Pinpoint the cell where the given text exists, returning its [x, y] midpoint coordinate. 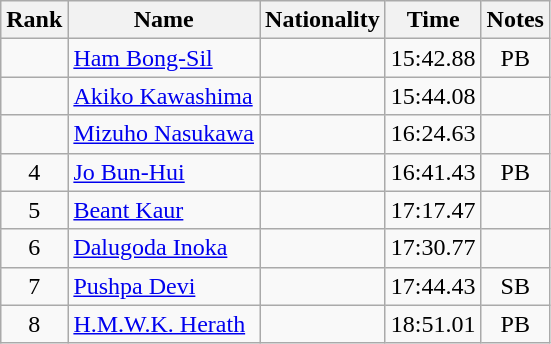
Jo Bun-Hui [164, 172]
Time [433, 20]
Beant Kaur [164, 210]
Notes [515, 20]
16:24.63 [433, 134]
18:51.01 [433, 324]
H.M.W.K. Herath [164, 324]
Ham Bong-Sil [164, 58]
15:42.88 [433, 58]
17:30.77 [433, 248]
SB [515, 286]
15:44.08 [433, 96]
16:41.43 [433, 172]
17:17.47 [433, 210]
Dalugoda Inoka [164, 248]
5 [34, 210]
7 [34, 286]
4 [34, 172]
Mizuho Nasukawa [164, 134]
Rank [34, 20]
Name [164, 20]
Akiko Kawashima [164, 96]
8 [34, 324]
6 [34, 248]
Pushpa Devi [164, 286]
Nationality [323, 20]
17:44.43 [433, 286]
